Determine the [x, y] coordinate at the center of the cell enclosing the given text.  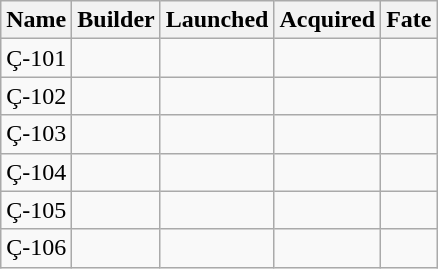
Builder [116, 20]
Acquired [328, 20]
Ç-101 [36, 58]
Ç-104 [36, 172]
Name [36, 20]
Ç-105 [36, 210]
Launched [217, 20]
Ç-106 [36, 248]
Ç-103 [36, 134]
Fate [409, 20]
Ç-102 [36, 96]
